Scan for the cell matching the given text and deliver its (x, y) coordinate at center. 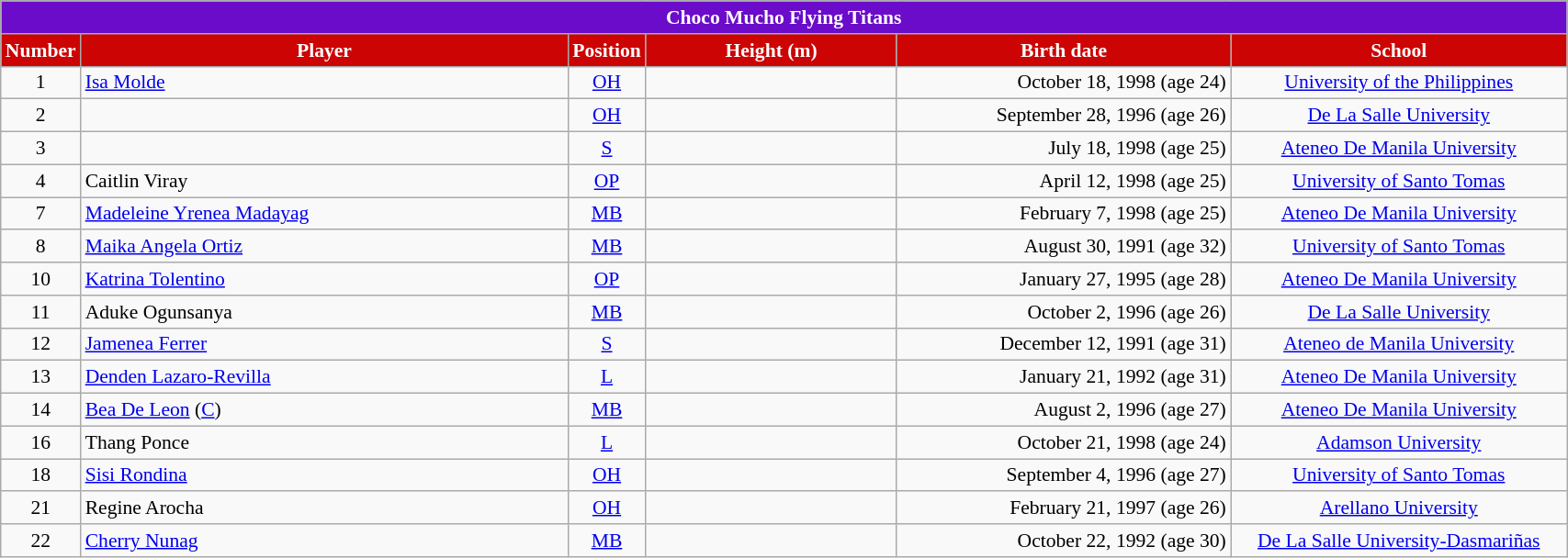
October 18, 1998 (age 24) (1064, 83)
July 18, 1998 (age 25) (1064, 149)
October 21, 1998 (age 24) (1064, 442)
School (1399, 50)
Player (325, 50)
Jamenea Ferrer (325, 344)
11 (40, 312)
14 (40, 410)
22 (40, 541)
Arellano University (1399, 508)
August 2, 1996 (age 27) (1064, 410)
10 (40, 279)
8 (40, 247)
Bea De Leon (C) (325, 410)
Thang Ponce (325, 442)
Cherry Nunag (325, 541)
Choco Mucho Flying Titans (784, 17)
16 (40, 442)
Sisi Rondina (325, 475)
January 27, 1995 (age 28) (1064, 279)
Isa Molde (325, 83)
Regine Arocha (325, 508)
4 (40, 181)
Position (606, 50)
12 (40, 344)
August 30, 1991 (age 32) (1064, 247)
Height (m) (772, 50)
April 12, 1998 (age 25) (1064, 181)
September 4, 1996 (age 27) (1064, 475)
Birth date (1064, 50)
October 22, 1992 (age 30) (1064, 541)
Aduke Ogunsanya (325, 312)
Denden Lazaro-Revilla (325, 377)
13 (40, 377)
Katrina Tolentino (325, 279)
7 (40, 214)
October 2, 1996 (age 26) (1064, 312)
February 7, 1998 (age 25) (1064, 214)
January 21, 1992 (age 31) (1064, 377)
De La Salle University-Dasmariñas (1399, 541)
18 (40, 475)
21 (40, 508)
Adamson University (1399, 442)
University of the Philippines (1399, 83)
Madeleine Yrenea Madayag (325, 214)
3 (40, 149)
1 (40, 83)
Maika Angela Ortiz (325, 247)
February 21, 1997 (age 26) (1064, 508)
September 28, 1996 (age 26) (1064, 116)
Ateneo de Manila University (1399, 344)
Caitlin Viray (325, 181)
December 12, 1991 (age 31) (1064, 344)
2 (40, 116)
Number (40, 50)
